Identify which cell holds the provided text, then report its (X, Y) central coordinate. 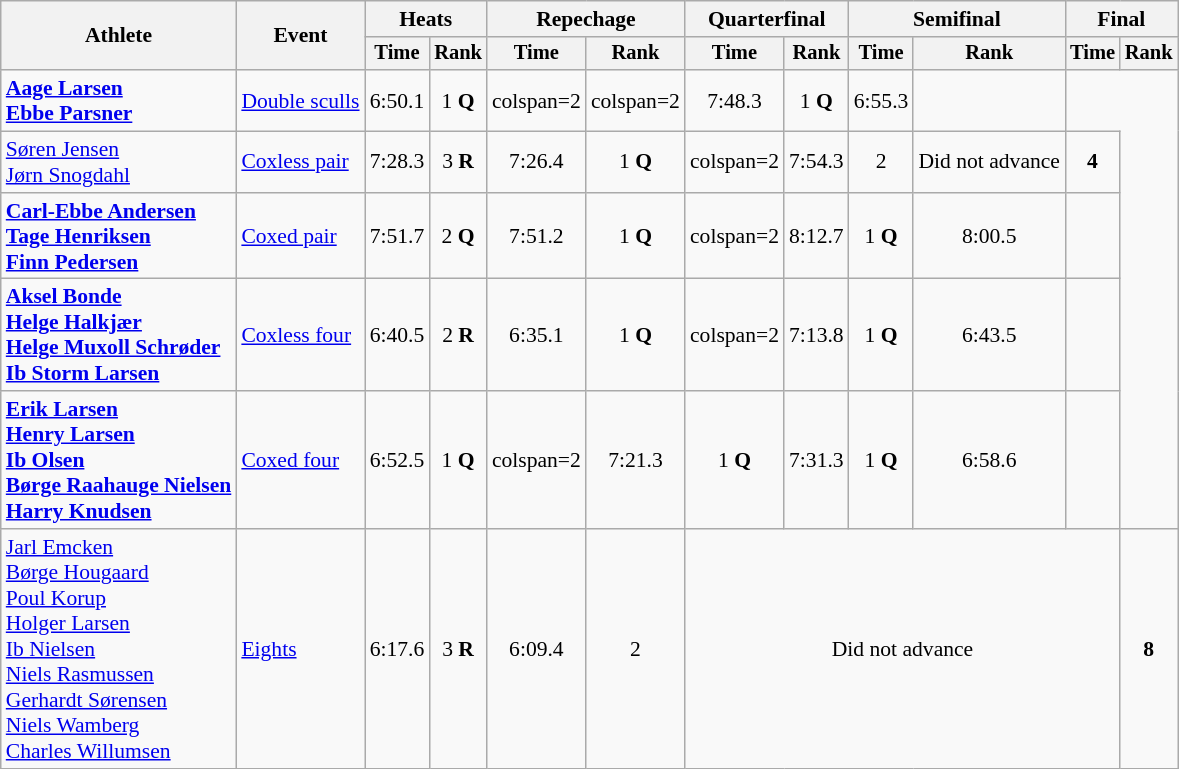
7:51.7 (398, 236)
Quarterfinal (767, 19)
Double sculls (300, 100)
Carl-Ebbe AndersenTage HenriksenFinn Pedersen (119, 236)
6:40.5 (398, 335)
8:00.5 (989, 236)
Aksel BondeHelge HalkjærHelge Muxoll SchrøderIb Storm Larsen (119, 335)
6:09.4 (536, 649)
Coxed four (300, 460)
7:28.3 (398, 162)
Coxed pair (300, 236)
Repechage (586, 19)
7:21.3 (636, 460)
Final (1121, 19)
7:48.3 (734, 100)
Eights (300, 649)
Coxless four (300, 335)
Event (300, 36)
7:54.3 (816, 162)
2 R (458, 335)
Heats (426, 19)
Søren JensenJørn Snogdahl (119, 162)
Erik LarsenHenry LarsenIb OlsenBørge Raahauge NielsenHarry Knudsen (119, 460)
6:43.5 (989, 335)
7:26.4 (536, 162)
Semifinal (957, 19)
7:51.2 (536, 236)
6:52.5 (398, 460)
8 (1149, 649)
Aage LarsenEbbe Parsner (119, 100)
7:13.8 (816, 335)
4 (1092, 162)
6:50.1 (398, 100)
Jarl EmckenBørge HougaardPoul KorupHolger LarsenIb NielsenNiels RasmussenGerhardt SørensenNiels WambergCharles Willumsen (119, 649)
6:35.1 (536, 335)
Athlete (119, 36)
6:17.6 (398, 649)
6:55.3 (882, 100)
8:12.7 (816, 236)
7:31.3 (816, 460)
Coxless pair (300, 162)
6:58.6 (989, 460)
2 Q (458, 236)
